Provide the (x, y) coordinate of the cell's center where the given text is located.  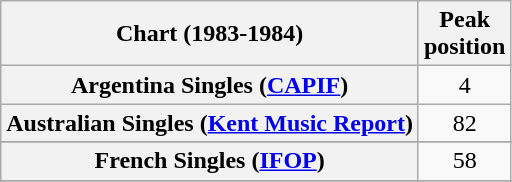
Peakposition (464, 34)
82 (464, 123)
Australian Singles (Kent Music Report) (210, 123)
Chart (1983-1984) (210, 34)
French Singles (IFOP) (210, 161)
58 (464, 161)
Argentina Singles (CAPIF) (210, 85)
4 (464, 85)
